From the cell containing the given text, extract its center point as [x, y] coordinate. 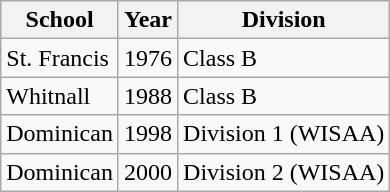
1988 [148, 96]
Whitnall [60, 96]
St. Francis [60, 58]
1998 [148, 134]
Year [148, 20]
Division [284, 20]
2000 [148, 172]
Division 1 (WISAA) [284, 134]
Division 2 (WISAA) [284, 172]
School [60, 20]
1976 [148, 58]
